Pinpoint the cell where the given text exists, returning its [x, y] midpoint coordinate. 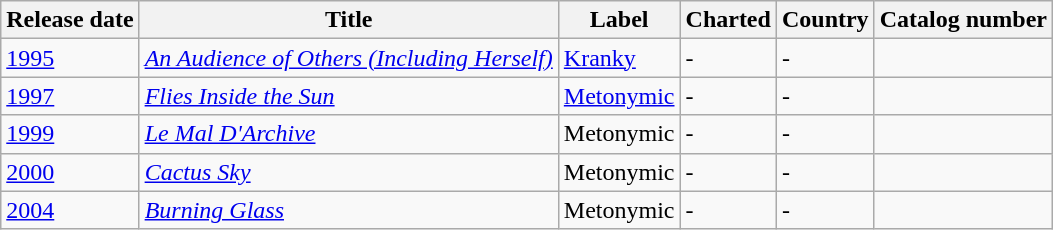
1997 [70, 96]
Flies Inside the Sun [348, 96]
1995 [70, 58]
An Audience of Others (Including Herself) [348, 58]
Catalog number [963, 20]
Country [825, 20]
Charted [728, 20]
2004 [70, 210]
Cactus Sky [348, 172]
Release date [70, 20]
Le Mal D'Archive [348, 134]
1999 [70, 134]
Label [619, 20]
2000 [70, 172]
Title [348, 20]
Burning Glass [348, 210]
Kranky [619, 58]
